Scan for the cell matching the given text and deliver its [X, Y] coordinate at center. 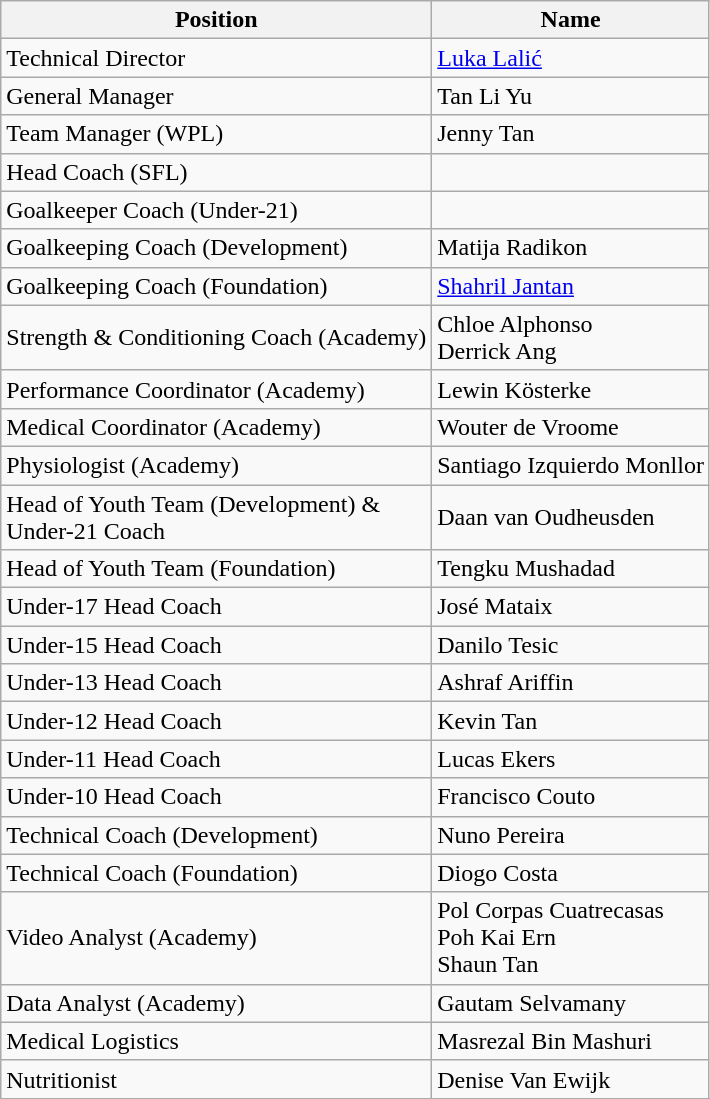
Tengku Mushadad [571, 569]
Diogo Costa [571, 873]
Goalkeeping Coach (Development) [216, 248]
José Mataix [571, 607]
Head of Youth Team (Foundation) [216, 569]
Under-15 Head Coach [216, 645]
General Manager [216, 96]
Lewin Kösterke [571, 389]
Jenny Tan [571, 134]
Francisco Couto [571, 797]
Team Manager (WPL) [216, 134]
Tan Li Yu [571, 96]
Performance Coordinator (Academy) [216, 389]
Luka Lalić [571, 58]
Danilo Tesic [571, 645]
Medical Coordinator (Academy) [216, 427]
Goalkeeper Coach (Under-21) [216, 210]
Nutritionist [216, 1079]
Under-12 Head Coach [216, 721]
Pol Corpas Cuatrecasas Poh Kai Ern Shaun Tan [571, 938]
Technical Coach (Foundation) [216, 873]
Ashraf Ariffin [571, 683]
Kevin Tan [571, 721]
Chloe Alphonso Derrick Ang [571, 338]
Wouter de Vroome [571, 427]
Under-13 Head Coach [216, 683]
Head Coach (SFL) [216, 172]
Position [216, 20]
Head of Youth Team (Development) & Under-21 Coach [216, 516]
Santiago Izquierdo Monllor [571, 465]
Under-10 Head Coach [216, 797]
Nuno Pereira [571, 835]
Strength & Conditioning Coach (Academy) [216, 338]
Technical Director [216, 58]
Under-17 Head Coach [216, 607]
Physiologist (Academy) [216, 465]
Video Analyst (Academy) [216, 938]
Matija Radikon [571, 248]
Under-11 Head Coach [216, 759]
Lucas Ekers [571, 759]
Shahril Jantan [571, 286]
Daan van Oudheusden [571, 516]
Data Analyst (Academy) [216, 1003]
Medical Logistics [216, 1041]
Masrezal Bin Mashuri [571, 1041]
Technical Coach (Development) [216, 835]
Denise Van Ewijk [571, 1079]
Name [571, 20]
Goalkeeping Coach (Foundation) [216, 286]
Gautam Selvamany [571, 1003]
